Determine the [x, y] coordinate at the center of the cell enclosing the given text.  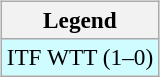
Legend [80, 20]
ITF WTT (1–0) [80, 57]
